Find where the given text appears and provide that cell's center as [X, Y] coordinate. 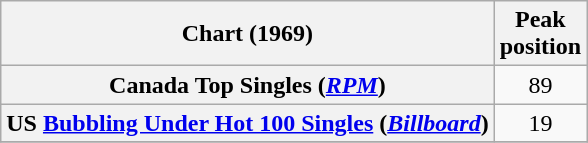
Peak position [540, 34]
US Bubbling Under Hot 100 Singles (Billboard) [248, 123]
Canada Top Singles (RPM) [248, 85]
19 [540, 123]
Chart (1969) [248, 34]
89 [540, 85]
